For the text-containing cell, return its midpoint in [x, y] coordinate format. 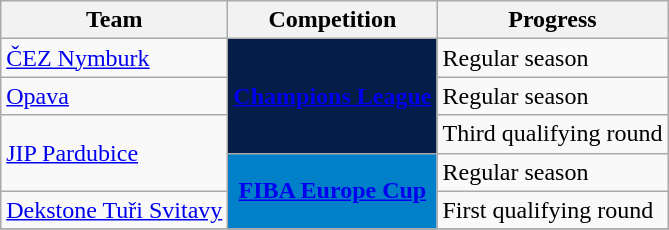
First qualifying round [552, 210]
Dekstone Tuři Svitavy [114, 210]
Third qualifying round [552, 134]
Team [114, 20]
FIBA Europe Cup [332, 191]
Progress [552, 20]
Opava [114, 96]
ČEZ Nymburk [114, 58]
Competition [332, 20]
Champions League [332, 96]
JIP Pardubice [114, 153]
